Search for the cell housing the specified text and yield its (x, y) center coordinate. 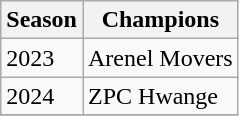
Arenel Movers (160, 58)
2024 (42, 96)
Champions (160, 20)
2023 (42, 58)
Season (42, 20)
ZPC Hwange (160, 96)
